Identify which cell holds the provided text, then report its [X, Y] central coordinate. 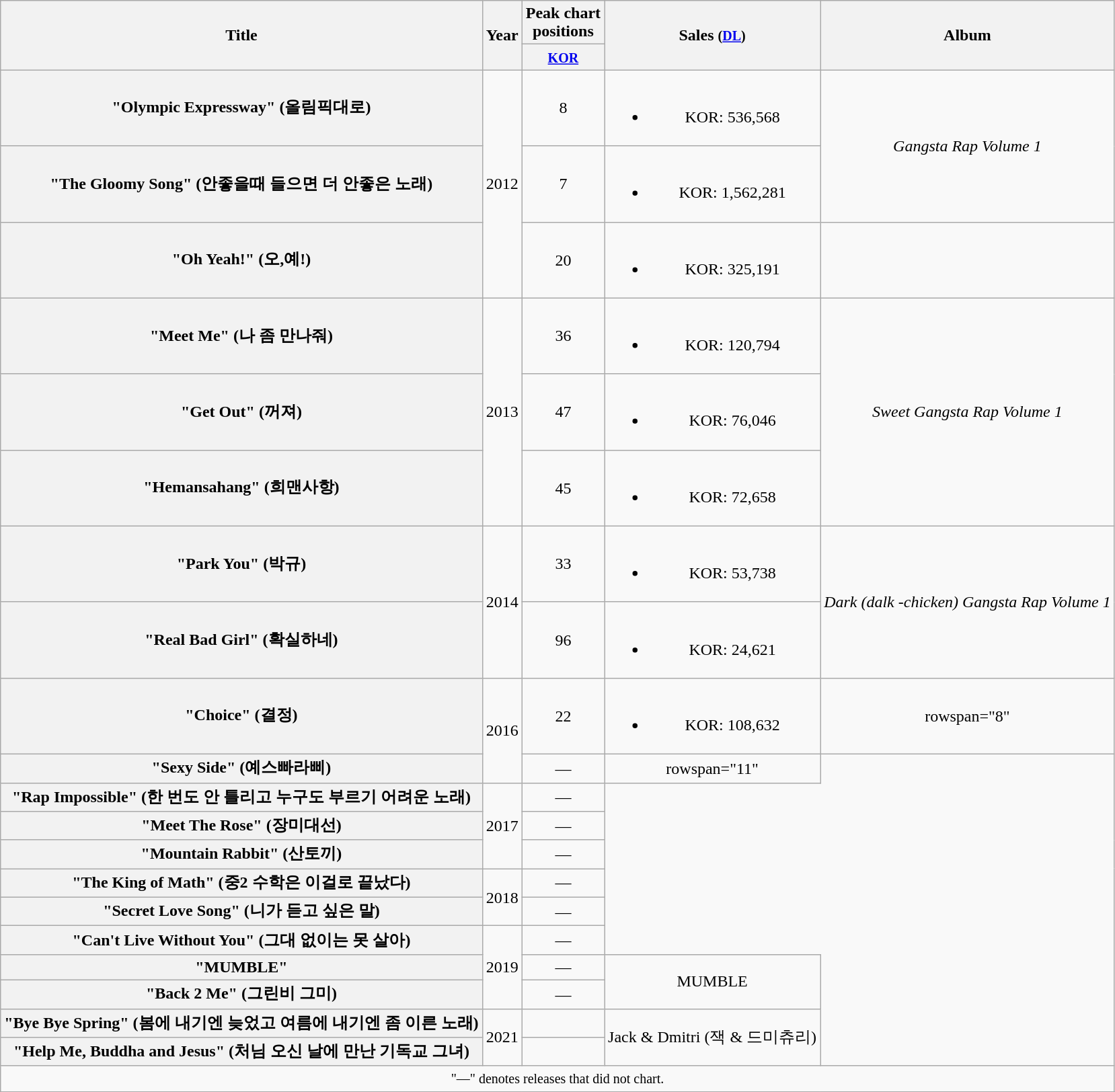
36 [563, 336]
"Help Me, Buddha and Jesus" (처님 오신 날에 만난 기독교 그녀) [241, 1052]
"MUMBLE" [241, 967]
KOR: 72,658 [713, 488]
"Back 2 Me" (그린비 그미) [241, 994]
"Meet The Rose" (장미대선) [241, 826]
"Get Out" (꺼져) [241, 412]
Jack & Dmitri (잭 & 드미츄리) [713, 1037]
2014 [502, 602]
"Mountain Rabbit" (산토끼) [241, 854]
Title [241, 35]
KOR: 120,794 [713, 336]
KOR: 536,568 [713, 108]
33 [563, 563]
KOR: 1,562,281 [713, 184]
KOR: 325,191 [713, 260]
2019 [502, 967]
Year [502, 35]
"The King of Math" (중2 수학은 이걸로 끝났다) [241, 884]
96 [563, 640]
"Choice" (결정) [241, 715]
Sales (DL) [713, 35]
Peak chart positions [563, 23]
"Oh Yeah!" (오,예!) [241, 260]
rowspan="8" [968, 715]
"Meet Me" (나 좀 만나줘) [241, 336]
"Can't Live Without You" (그대 없이는 못 살아) [241, 940]
KOR: 24,621 [713, 640]
KOR: 53,738 [713, 563]
47 [563, 412]
2013 [502, 412]
45 [563, 488]
"Real Bad Girl" (확실하네) [241, 640]
"Bye Bye Spring" (봄에 내기엔 늦었고 여름에 내기엔 좀 이른 노래) [241, 1023]
2018 [502, 897]
"Olympic Expressway" (올림픽대로) [241, 108]
Dark (dalk -chicken) Gangsta Rap Volume 1 [968, 602]
2012 [502, 184]
"Rap Impossible" (한 번도 안 틀리고 누구도 부르기 어려운 노래) [241, 797]
"—" denotes releases that did not chart. [557, 1079]
2021 [502, 1037]
22 [563, 715]
MUMBLE [713, 982]
"Sexy Side" (예스빠라삐) [241, 768]
KOR [563, 57]
2016 [502, 730]
8 [563, 108]
7 [563, 184]
2017 [502, 826]
Gangsta Rap Volume 1 [968, 146]
rowspan="11" [713, 768]
Sweet Gangsta Rap Volume 1 [968, 412]
"Hemansahang" (희맨사항) [241, 488]
KOR: 108,632 [713, 715]
"Park You" (박규) [241, 563]
20 [563, 260]
"The Gloomy Song" (안좋을때 들으면 더 안좋은 노래) [241, 184]
KOR: 76,046 [713, 412]
Album [968, 35]
"Secret Love Song" (니가 듣고 싶은 말) [241, 912]
